Identify which cell holds the provided text, then report its (x, y) central coordinate. 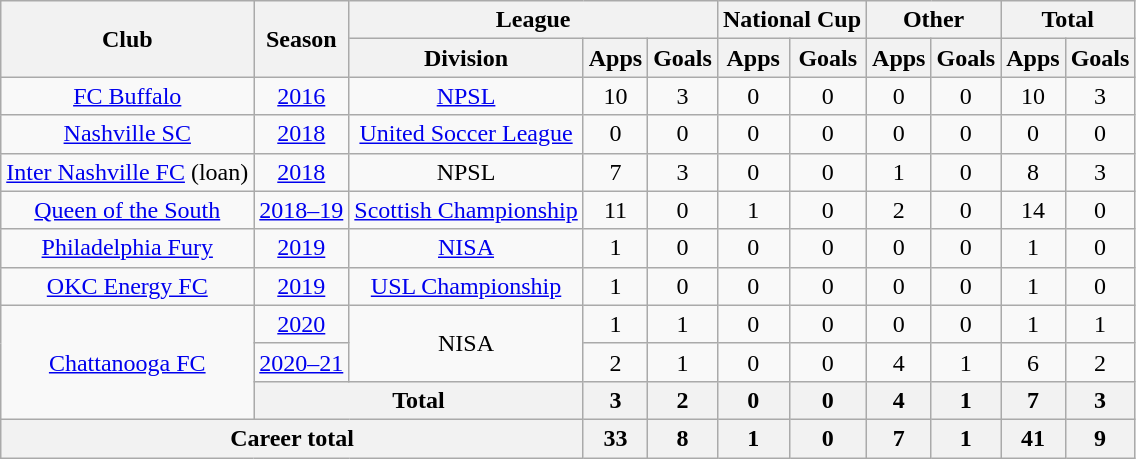
National Cup (792, 20)
2018–19 (302, 210)
11 (615, 210)
United Soccer League (466, 134)
Inter Nashville FC (loan) (128, 172)
2016 (302, 96)
Career total (292, 438)
14 (1033, 210)
Season (302, 39)
Chattanooga FC (128, 362)
Club (128, 39)
Other (934, 20)
Nashville SC (128, 134)
6 (1033, 362)
Division (466, 58)
33 (615, 438)
2020–21 (302, 362)
2020 (302, 324)
USL Championship (466, 286)
41 (1033, 438)
FC Buffalo (128, 96)
League (534, 20)
Philadelphia Fury (128, 248)
Scottish Championship (466, 210)
OKC Energy FC (128, 286)
9 (1100, 438)
Queen of the South (128, 210)
